Find where the given text appears and provide that cell's center as (x, y) coordinate. 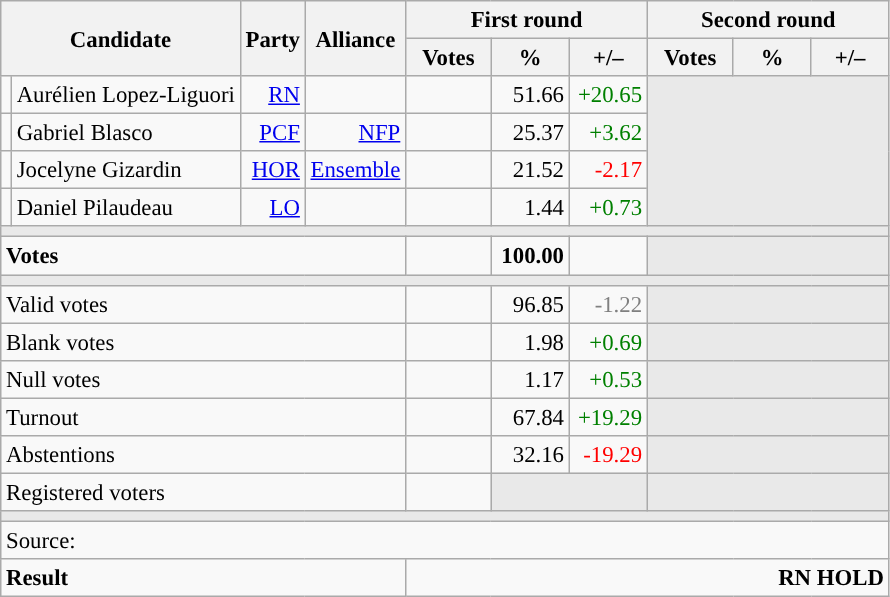
Blank votes (204, 342)
96.85 (530, 304)
LO (272, 208)
Abstentions (204, 455)
Registered voters (204, 492)
-2.17 (608, 170)
+20.65 (608, 95)
-1.22 (608, 304)
Alliance (355, 38)
Result (204, 578)
Null votes (204, 379)
Gabriel Blasco (126, 133)
+3.62 (608, 133)
NFP (355, 133)
Valid votes (204, 304)
-19.29 (608, 455)
32.16 (530, 455)
Source: (445, 540)
67.84 (530, 417)
25.37 (530, 133)
100.00 (530, 256)
1.98 (530, 342)
+0.53 (608, 379)
Aurélien Lopez-Liguori (126, 95)
51.66 (530, 95)
RN (272, 95)
Jocelyne Gizardin (126, 170)
21.52 (530, 170)
+0.73 (608, 208)
Turnout (204, 417)
PCF (272, 133)
HOR (272, 170)
Ensemble (355, 170)
Daniel Pilaudeau (126, 208)
First round (527, 20)
Candidate (120, 38)
+0.69 (608, 342)
Party (272, 38)
1.17 (530, 379)
RN HOLD (648, 578)
1.44 (530, 208)
Second round (768, 20)
+19.29 (608, 417)
